Provide the (x, y) coordinate of the cell's center where the given text is located.  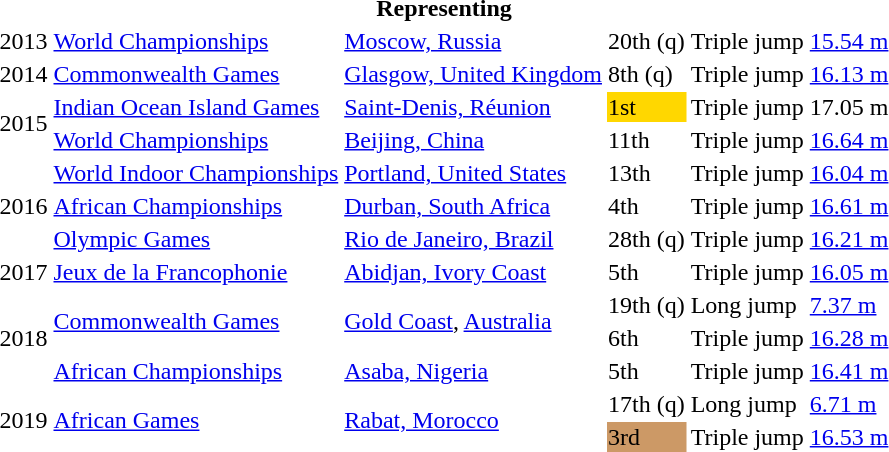
Durban, South Africa (474, 206)
17th (q) (646, 404)
4th (646, 206)
Abidjan, Ivory Coast (474, 272)
6th (646, 338)
3rd (646, 437)
Gold Coast, Australia (474, 322)
World Indoor Championships (196, 173)
Asaba, Nigeria (474, 371)
1st (646, 107)
Indian Ocean Island Games (196, 107)
Olympic Games (196, 239)
African Games (196, 420)
13th (646, 173)
Saint-Denis, Réunion (474, 107)
11th (646, 140)
Beijing, China (474, 140)
20th (q) (646, 41)
Rabat, Morocco (474, 420)
19th (q) (646, 305)
Jeux de la Francophonie (196, 272)
Portland, United States (474, 173)
Glasgow, United Kingdom (474, 74)
Moscow, Russia (474, 41)
8th (q) (646, 74)
28th (q) (646, 239)
Rio de Janeiro, Brazil (474, 239)
